Determine the [X, Y] coordinate at the center of the cell enclosing the given text.  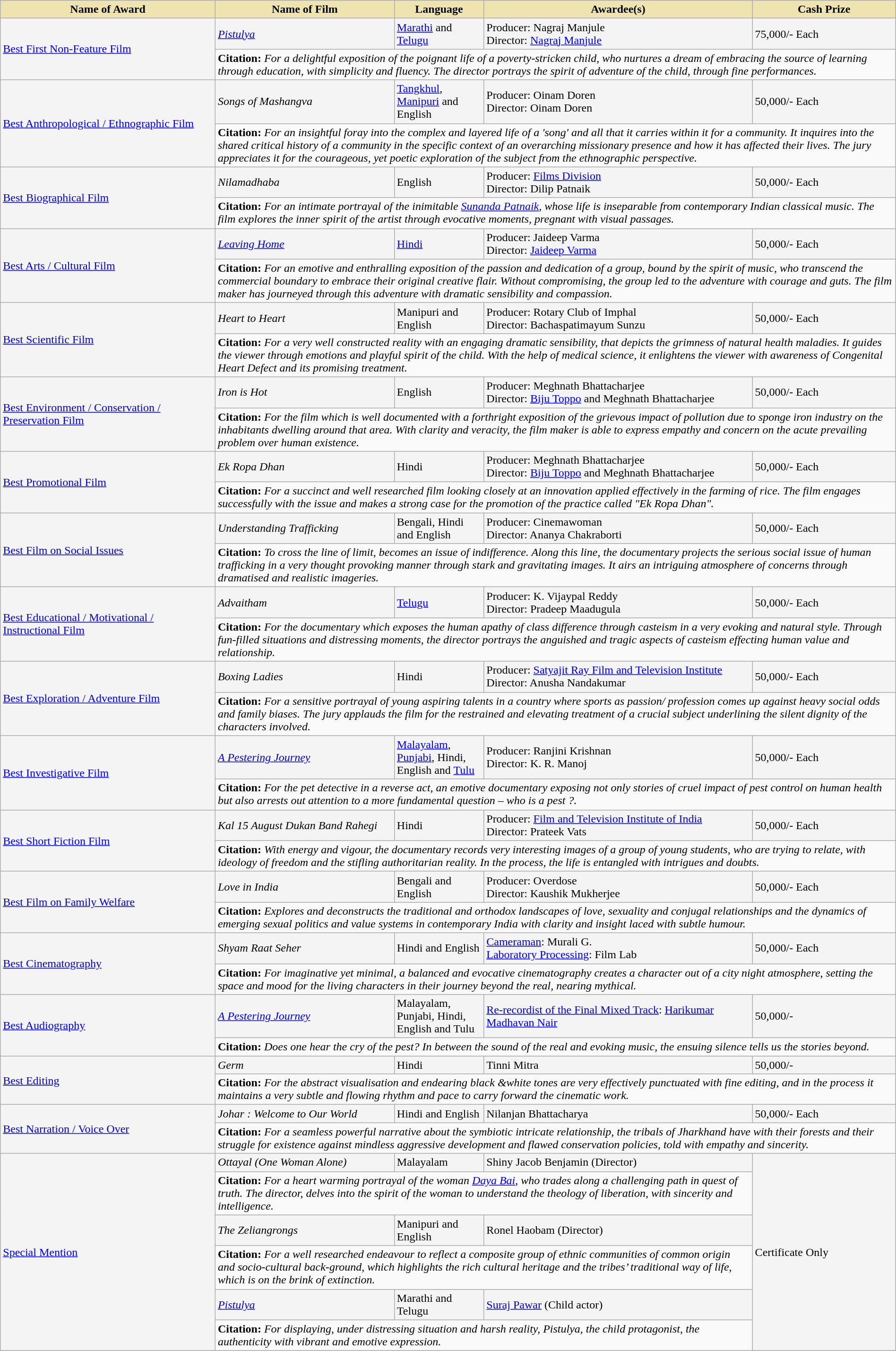
Love in India [304, 887]
Producer: Nagraj ManjuleDirector: Nagraj Manjule [618, 34]
Name of Film [304, 9]
Special Mention [108, 1252]
Producer: Oinam DorenDirector: Oinam Doren [618, 102]
75,000/- Each [824, 34]
Heart to Heart [304, 318]
Shyam Raat Seher [304, 948]
Best Short Fiction Film [108, 840]
Johar : Welcome to Our World [304, 1114]
Best Environment / Conservation / Preservation Film [108, 414]
Best Educational / Motivational / Instructional Film [108, 624]
Best Arts / Cultural Film [108, 266]
Iron is Hot [304, 392]
Producer: Jaideep VarmaDirector: Jaideep Varma [618, 244]
Producer: Film and Television Institute of IndiaDirector: Prateek Vats [618, 825]
Understanding Trafficking [304, 528]
Best Film on Social Issues [108, 550]
Best Editing [108, 1081]
Cash Prize [824, 9]
Shiny Jacob Benjamin (Director) [618, 1162]
Best Exploration / Adventure Film [108, 699]
Name of Award [108, 9]
Ottayal (One Woman Alone) [304, 1162]
Producer: CinemawomanDirector: Ananya Chakraborti [618, 528]
Tangkhul, Manipuri and English [439, 102]
Bengali and English [439, 887]
Producer: Satyajit Ray Film and Television InstituteDirector: Anusha Nandakumar [618, 677]
Citation: Does one hear the cry of the pest? In between the sound of the real and evoking music, the ensuing silence tells us the stories beyond. [555, 1047]
Re-recordist of the Final Mixed Track: Harikumar Madhavan Nair [618, 1016]
Telugu [439, 602]
Producer: K. Vijaypal ReddyDirector: Pradeep Maadugula [618, 602]
Best Scientific Film [108, 339]
Leaving Home [304, 244]
Boxing Ladies [304, 677]
Kal 15 August Dukan Band Rahegi [304, 825]
Nilanjan Bhattacharya [618, 1114]
Best Audiography [108, 1025]
Best Film on Family Welfare [108, 902]
Cameraman: Murali G.Laboratory Processing: Film Lab [618, 948]
Ek Ropa Dhan [304, 467]
Nilamadhaba [304, 182]
Bengali, Hindi and English [439, 528]
Ronel Haobam (Director) [618, 1230]
Producer: OverdoseDirector: Kaushik Mukherjee [618, 887]
Best First Non-Feature Film [108, 49]
Tinni Mitra [618, 1065]
Producer: Rotary Club of ImphalDirector: Bachaspatimayum Sunzu [618, 318]
Advaitham [304, 602]
Songs of Mashangva [304, 102]
Best Anthropological / Ethnographic Film [108, 123]
Best Cinematography [108, 963]
Certificate Only [824, 1252]
Best Promotional Film [108, 482]
Best Biographical Film [108, 198]
Language [439, 9]
Best Narration / Voice Over [108, 1129]
Best Investigative Film [108, 772]
Suraj Pawar (Child actor) [618, 1305]
Awardee(s) [618, 9]
Malayalam [439, 1162]
The Zeliangrongs [304, 1230]
Producer: Films DivisionDirector: Dilip Patnaik [618, 182]
Producer: Ranjini KrishnanDirector: K. R. Manoj [618, 757]
Germ [304, 1065]
